Find where the given text appears and provide that cell's center as [x, y] coordinate. 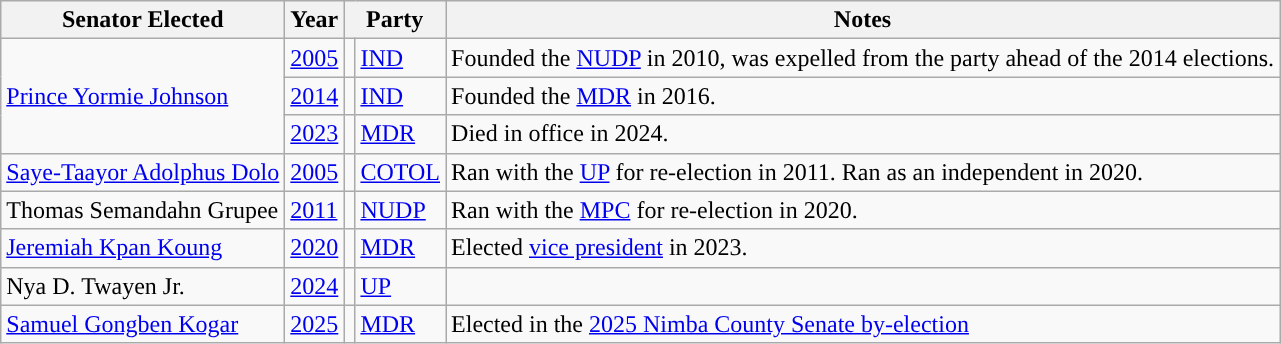
2025 [314, 324]
Thomas Semandahn Grupee [143, 210]
Elected in the 2025 Nimba County Senate by-election [863, 324]
Year [314, 20]
Founded the MDR in 2016. [863, 96]
Ran with the UP for re-election in 2011. Ran as an independent in 2020. [863, 172]
Notes [863, 20]
Founded the NUDP in 2010, was expelled from the party ahead of the 2014 elections. [863, 58]
2020 [314, 248]
2024 [314, 286]
Elected vice president in 2023. [863, 248]
Prince Yormie Johnson [143, 96]
Saye-Taayor Adolphus Dolo [143, 172]
2023 [314, 134]
Party [395, 20]
2011 [314, 210]
Nya D. Twayen Jr. [143, 286]
COTOL [400, 172]
UP [400, 286]
Ran with the MPC for re-election in 2020. [863, 210]
Jeremiah Kpan Koung [143, 248]
Died in office in 2024. [863, 134]
2014 [314, 96]
Samuel Gongben Kogar [143, 324]
NUDP [400, 210]
Senator Elected [143, 20]
